Capture the cell that displays the provided text and extract its [x, y] central coordinate. 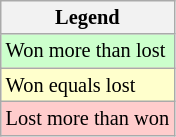
Won equals lost [88, 85]
Legend [88, 17]
Won more than lost [88, 51]
Lost more than won [88, 118]
